Locate the cell with the specified text and output its [X, Y] center coordinate. 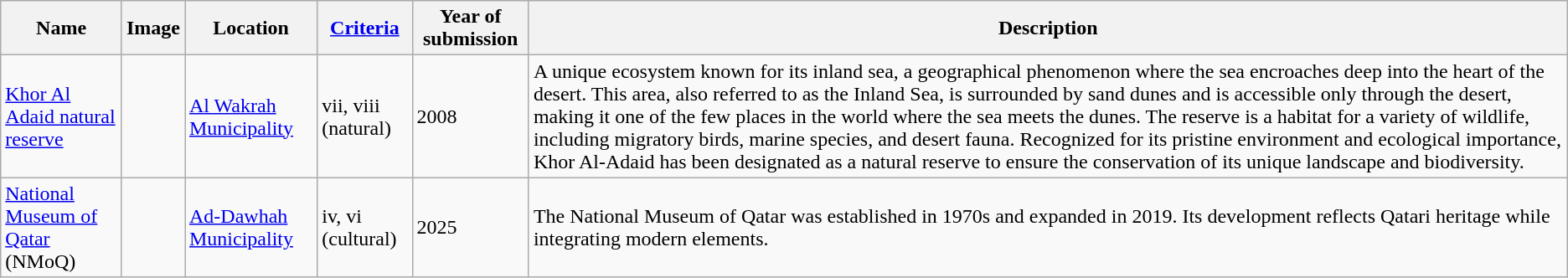
Image [152, 28]
Criteria [365, 28]
Name [62, 28]
Description [1048, 28]
Ad-Dawhah Municipality [250, 228]
Year of submission [471, 28]
iv, vi (cultural) [365, 228]
2025 [471, 228]
2008 [471, 116]
Location [250, 28]
National Museum of Qatar (NMoQ) [62, 228]
vii, viii (natural) [365, 116]
Khor Al Adaid natural reserve [62, 116]
Al Wakrah Municipality [250, 116]
